Determine the (x, y) coordinate at the center of the cell enclosing the given text.  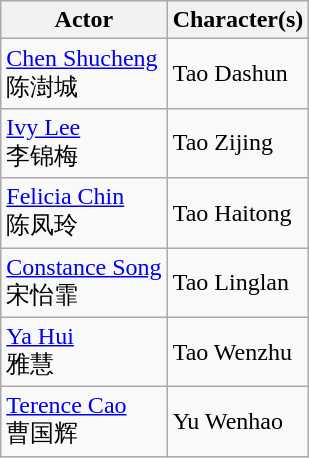
Tao Wenzhu (238, 352)
Chen Shucheng 陈澍城 (84, 74)
Yu Wenhao (238, 422)
Constance Song 宋怡霏 (84, 283)
Ivy Lee 李锦梅 (84, 143)
Tao Linglan (238, 283)
Tao Dashun (238, 74)
Tao Zijing (238, 143)
Felicia Chin 陈凤玲 (84, 213)
Ya Hui 雅慧 (84, 352)
Terence Cao 曹国辉 (84, 422)
Tao Haitong (238, 213)
Actor (84, 20)
Character(s) (238, 20)
